Determine the (x, y) coordinate at the center of the cell enclosing the given text.  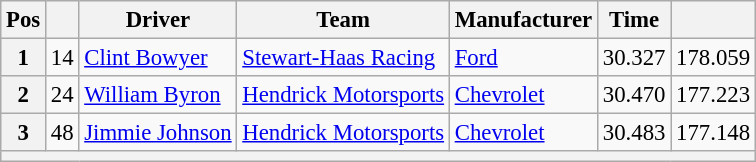
3 (24, 133)
Pos (24, 20)
Team (343, 20)
2 (24, 95)
Ford (523, 58)
1 (24, 58)
177.148 (714, 133)
30.470 (634, 95)
Time (634, 20)
Manufacturer (523, 20)
Jimmie Johnson (158, 133)
177.223 (714, 95)
William Byron (158, 95)
30.483 (634, 133)
24 (62, 95)
14 (62, 58)
30.327 (634, 58)
Driver (158, 20)
Clint Bowyer (158, 58)
48 (62, 133)
Stewart-Haas Racing (343, 58)
178.059 (714, 58)
